Search for the cell housing the specified text and yield its [X, Y] center coordinate. 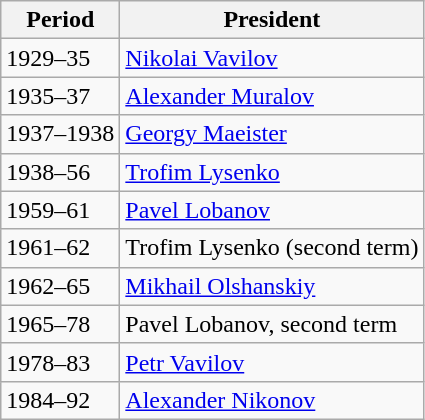
1929–35 [60, 58]
Pavel Lobanov [272, 210]
1984–92 [60, 400]
President [272, 20]
1937–1938 [60, 134]
Alexander Nikonov [272, 400]
1935–37 [60, 96]
Pavel Lobanov, second term [272, 324]
Period [60, 20]
Trofim Lysenko (second term) [272, 248]
Mikhail Olshanskiy [272, 286]
1965–78 [60, 324]
Petr Vavilov [272, 362]
1978–83 [60, 362]
1961–62 [60, 248]
1959–61 [60, 210]
Trofim Lysenko [272, 172]
Alexander Muralov [272, 96]
1938–56 [60, 172]
Georgy Maeister [272, 134]
Nikolai Vavilov [272, 58]
1962–65 [60, 286]
